Search for the cell housing the specified text and yield its [X, Y] center coordinate. 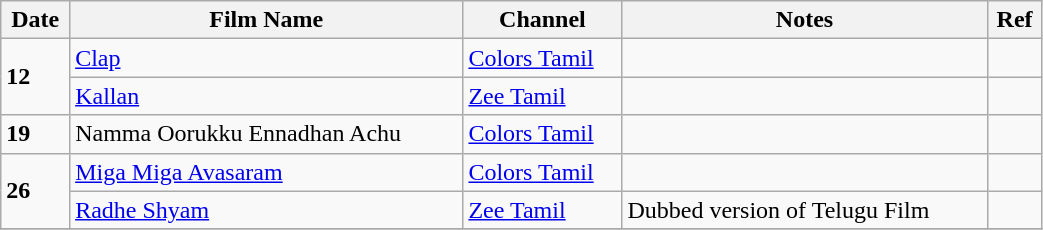
Dubbed version of Telugu Film [804, 210]
26 [36, 191]
Radhe Shyam [266, 210]
12 [36, 77]
Miga Miga Avasaram [266, 172]
19 [36, 134]
Date [36, 20]
Film Name [266, 20]
Notes [804, 20]
Kallan [266, 96]
Ref [1014, 20]
Namma Oorukku Ennadhan Achu [266, 134]
Channel [542, 20]
Clap [266, 58]
